For the text-containing cell, return its midpoint in [x, y] coordinate format. 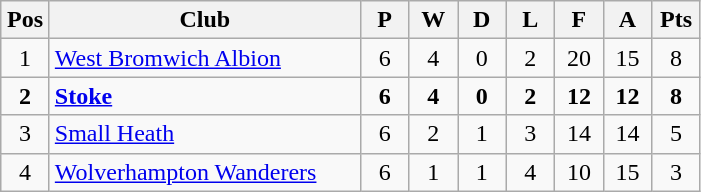
10 [580, 172]
Wolverhampton Wanderers [204, 172]
Small Heath [204, 134]
Pos [26, 20]
A [628, 20]
Stoke [204, 96]
P [384, 20]
20 [580, 58]
Club [204, 20]
West Bromwich Albion [204, 58]
F [580, 20]
W [434, 20]
L [530, 20]
Pts [676, 20]
5 [676, 134]
D [482, 20]
